Capture the cell that displays the provided text and extract its [x, y] central coordinate. 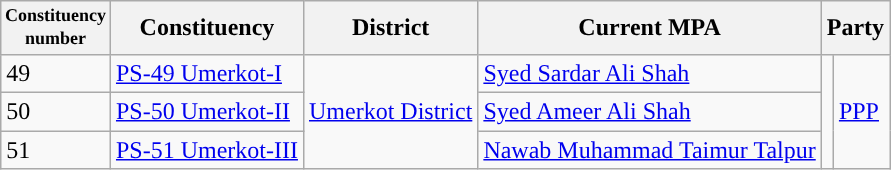
Umerkot District [390, 111]
PS-51 Umerkot-III [206, 150]
Syed Sardar Ali Shah [650, 73]
Current MPA [650, 28]
Constituency number [56, 28]
PPP [861, 111]
Party [855, 28]
51 [56, 150]
PS-50 Umerkot-II [206, 111]
District [390, 28]
50 [56, 111]
49 [56, 73]
Nawab Muhammad Taimur Talpur [650, 150]
PS-49 Umerkot-I [206, 73]
Syed Ameer Ali Shah [650, 111]
Constituency [206, 28]
